Identify which cell holds the provided text, then report its (x, y) central coordinate. 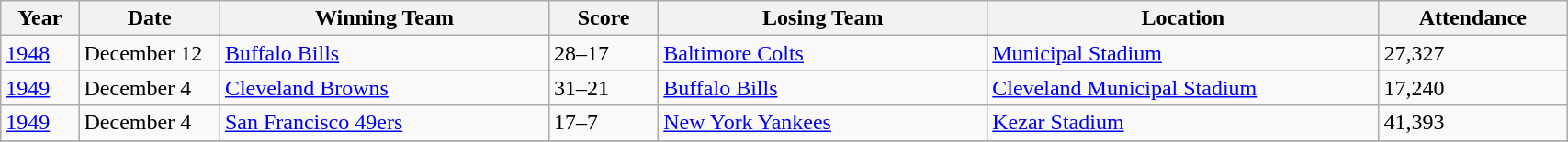
Municipal Stadium (1183, 53)
Attendance (1473, 18)
27,327 (1473, 53)
Winning Team (384, 18)
1948 (40, 53)
28–17 (603, 53)
41,393 (1473, 123)
Losing Team (823, 18)
Year (40, 18)
Location (1183, 18)
31–21 (603, 88)
17–7 (603, 123)
Score (603, 18)
New York Yankees (823, 123)
December 12 (149, 53)
Baltimore Colts (823, 53)
Date (149, 18)
San Francisco 49ers (384, 123)
17,240 (1473, 88)
Cleveland Municipal Stadium (1183, 88)
Kezar Stadium (1183, 123)
Cleveland Browns (384, 88)
